Provide the (x, y) coordinate of the cell's center where the given text is located.  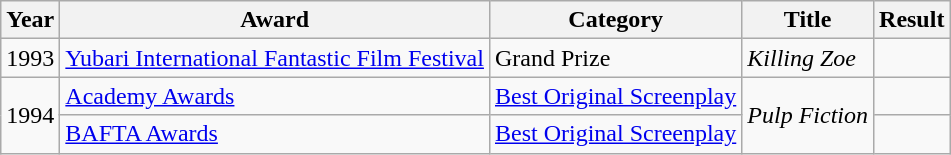
BAFTA Awards (275, 134)
Grand Prize (615, 58)
Academy Awards (275, 96)
Killing Zoe (808, 58)
Title (808, 20)
Result (912, 20)
Award (275, 20)
1993 (30, 58)
Yubari International Fantastic Film Festival (275, 58)
Category (615, 20)
1994 (30, 115)
Year (30, 20)
Pulp Fiction (808, 115)
